Return (X, Y) of the center of cell containing provided text 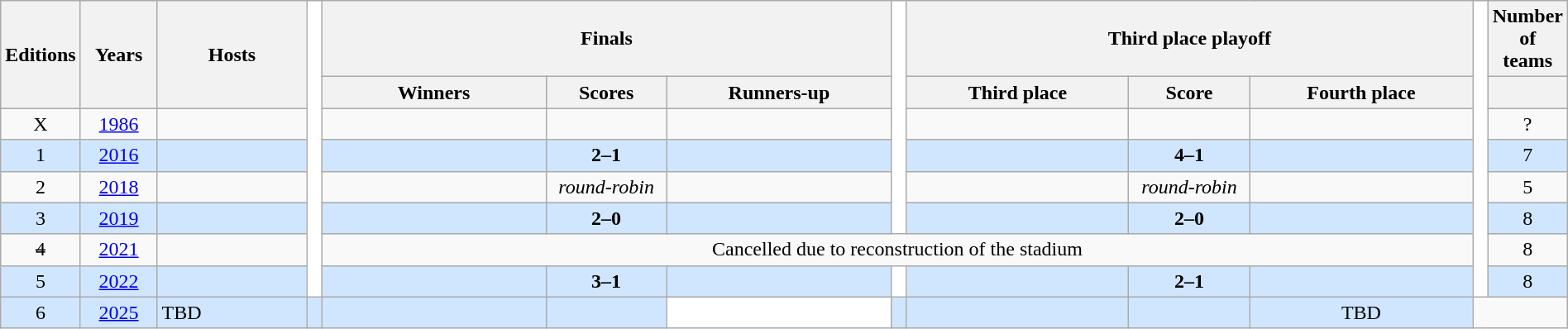
2 (41, 187)
Hosts (232, 55)
Third place (1017, 93)
Winners (433, 93)
2016 (119, 155)
2022 (119, 281)
Scores (606, 93)
Finals (607, 39)
X (41, 124)
3–1 (606, 281)
2018 (119, 187)
Fourth place (1361, 93)
Third place playoff (1189, 39)
1986 (119, 124)
1 (41, 155)
2025 (119, 312)
7 (1527, 155)
Number of teams (1527, 39)
Score (1189, 93)
? (1527, 124)
Editions (41, 55)
3 (41, 218)
Runners-up (779, 93)
6 (41, 312)
Cancelled due to reconstruction of the stadium (897, 250)
2019 (119, 218)
4 (41, 250)
4–1 (1189, 155)
2021 (119, 250)
Years (119, 55)
